For the text-containing cell, return its midpoint in [X, Y] coordinate format. 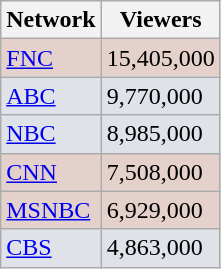
8,985,000 [160, 134]
Viewers [160, 20]
CBS [51, 248]
MSNBC [51, 210]
FNC [51, 58]
Network [51, 20]
6,929,000 [160, 210]
7,508,000 [160, 172]
9,770,000 [160, 96]
4,863,000 [160, 248]
15,405,000 [160, 58]
NBC [51, 134]
ABC [51, 96]
CNN [51, 172]
